Extract the [x, y] coordinate from the center of the cell holding the provided text.  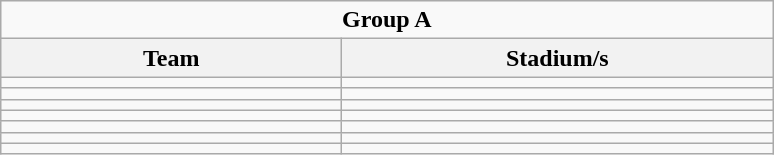
Team [172, 58]
Group A [387, 20]
Stadium/s [558, 58]
